Determine the (x, y) coordinate at the center of the cell enclosing the given text.  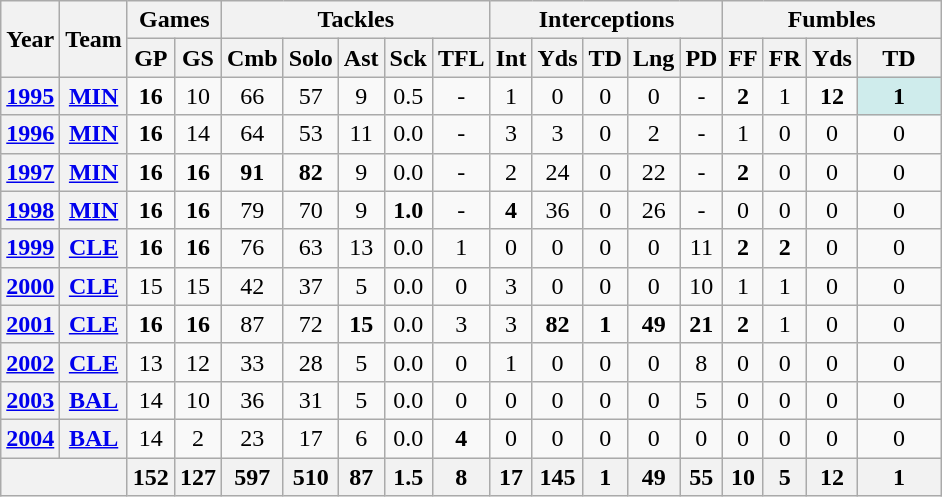
2003 (30, 400)
Cmb (252, 58)
64 (252, 134)
70 (310, 210)
76 (252, 248)
597 (252, 477)
FR (784, 58)
1.5 (408, 477)
Int (511, 58)
1999 (30, 248)
23 (252, 438)
2004 (30, 438)
0.5 (408, 96)
53 (310, 134)
1996 (30, 134)
37 (310, 286)
Interceptions (606, 20)
FF (743, 58)
Fumbles (832, 20)
24 (558, 172)
Games (174, 20)
Tackles (356, 20)
1997 (30, 172)
1998 (30, 210)
42 (252, 286)
33 (252, 362)
22 (653, 172)
31 (310, 400)
152 (150, 477)
26 (653, 210)
Sck (408, 58)
145 (558, 477)
91 (252, 172)
Solo (310, 58)
63 (310, 248)
2002 (30, 362)
57 (310, 96)
Ast (361, 58)
TFL (461, 58)
Lng (653, 58)
55 (702, 477)
2000 (30, 286)
6 (361, 438)
GP (150, 58)
PD (702, 58)
28 (310, 362)
66 (252, 96)
1995 (30, 96)
79 (252, 210)
510 (310, 477)
72 (310, 324)
Year (30, 39)
GS (198, 58)
1.0 (408, 210)
Team (94, 39)
127 (198, 477)
21 (702, 324)
2001 (30, 324)
